Locate the cell with the specified text and output its [X, Y] center coordinate. 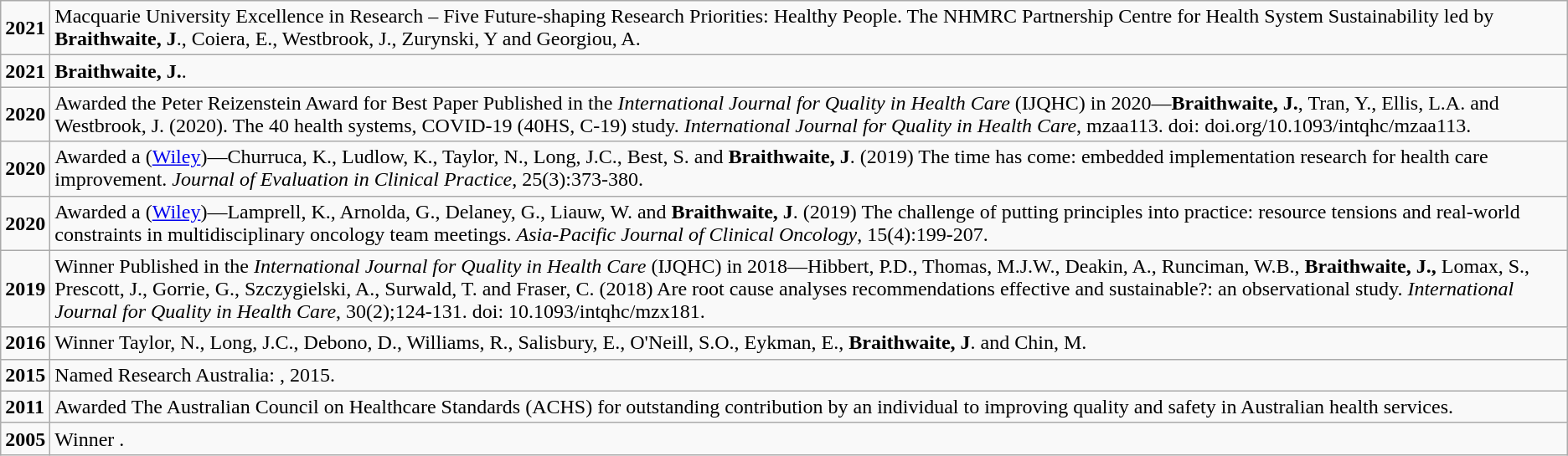
2005 [25, 438]
Winner . [809, 438]
2019 [25, 289]
2016 [25, 343]
Braithwaite, J.. [809, 71]
2015 [25, 375]
2011 [25, 407]
Winner Taylor, N., Long, J.C., Debono, D., Williams, R., Salisbury, E., O'Neill, S.O., Eykman, E., Braithwaite, J. and Chin, M. [809, 343]
Named Research Australia: , 2015. [809, 375]
